Determine the (X, Y) coordinate at the center of the cell enclosing the given text.  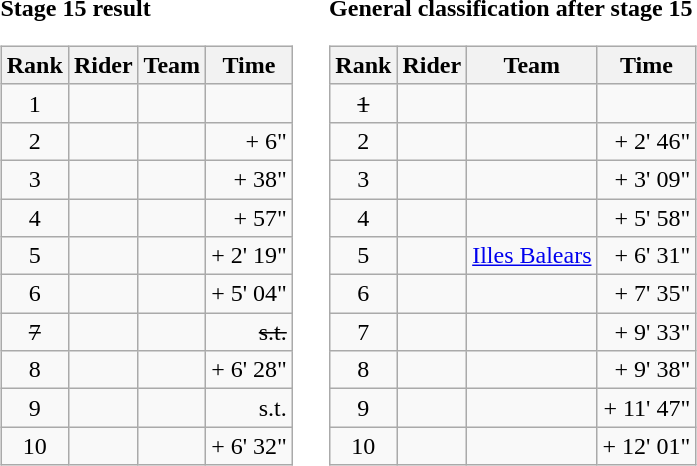
+ 5' 58" (646, 217)
+ 11' 47" (646, 408)
+ 6' 28" (250, 370)
+ 2' 19" (250, 256)
+ 9' 38" (646, 370)
+ 12' 01" (646, 446)
+ 5' 04" (250, 294)
+ 6' 31" (646, 256)
+ 2' 46" (646, 141)
+ 38" (250, 179)
+ 9' 33" (646, 332)
+ 7' 35" (646, 294)
Illes Balears (532, 256)
+ 6" (250, 141)
+ 3' 09" (646, 179)
+ 6' 32" (250, 446)
+ 57" (250, 217)
